Return the [x, y] coordinate for the center point of the cell that contains the specified text.  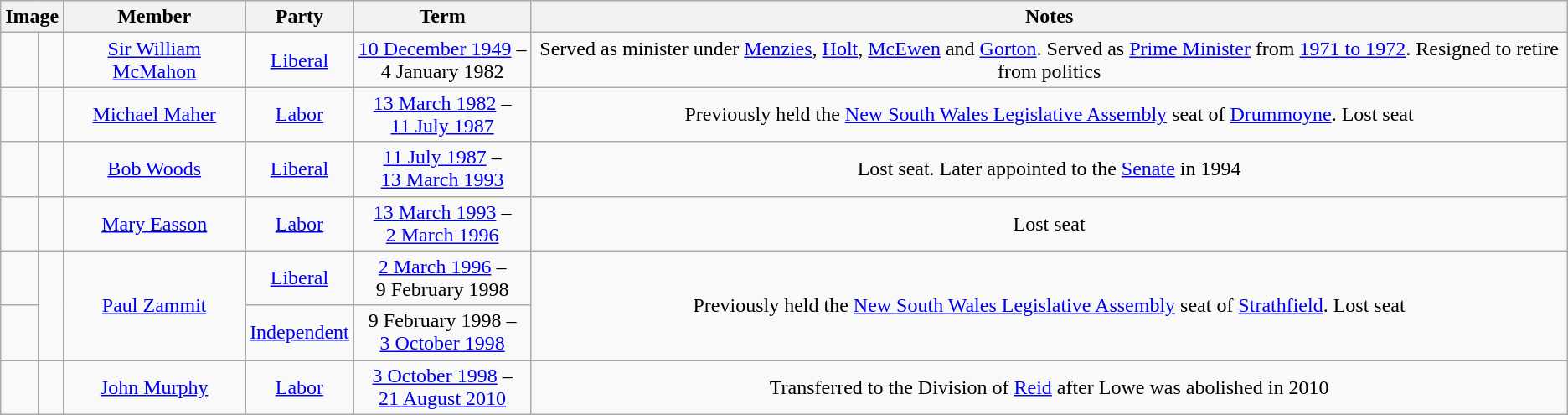
Bob Woods [154, 169]
Served as minister under Menzies, Holt, McEwen and Gorton. Served as Prime Minister from 1971 to 1972. Resigned to retire from politics [1049, 60]
Lost seat. Later appointed to the Senate in 1994 [1049, 169]
Independent [300, 332]
Paul Zammit [154, 305]
Previously held the New South Wales Legislative Assembly seat of Drummoyne. Lost seat [1049, 114]
Mary Easson [154, 223]
Michael Maher [154, 114]
John Murphy [154, 387]
Transferred to the Division of Reid after Lowe was abolished in 2010 [1049, 387]
13 March 1993 –2 March 1996 [442, 223]
Notes [1049, 17]
3 October 1998 –21 August 2010 [442, 387]
Previously held the New South Wales Legislative Assembly seat of Strathfield. Lost seat [1049, 305]
Sir William McMahon [154, 60]
Lost seat [1049, 223]
Term [442, 17]
9 February 1998 –3 October 1998 [442, 332]
10 December 1949 –4 January 1982 [442, 60]
Image [32, 17]
13 March 1982 –11 July 1987 [442, 114]
Member [154, 17]
11 July 1987 –13 March 1993 [442, 169]
Party [300, 17]
2 March 1996 –9 February 1998 [442, 278]
